Pinpoint the cell where the given text exists, returning its [x, y] midpoint coordinate. 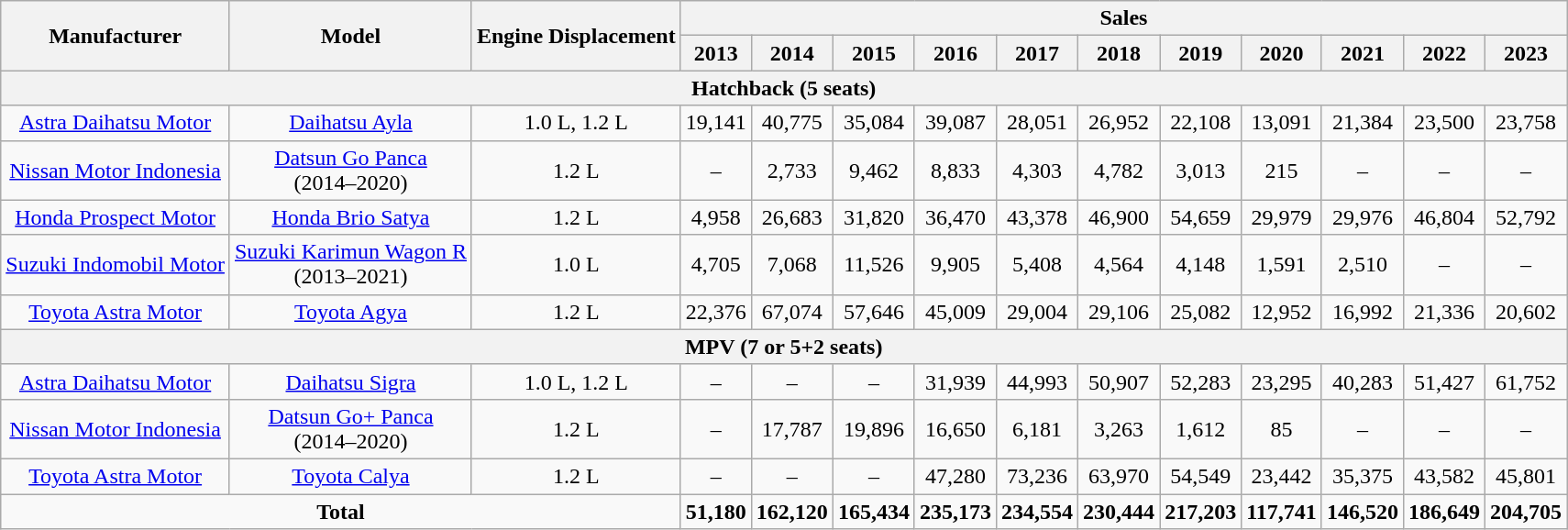
35,084 [873, 123]
54,549 [1201, 476]
215 [1282, 171]
162,120 [792, 511]
2014 [792, 53]
85 [1282, 429]
Honda Prospect Motor [116, 217]
2,510 [1363, 264]
4,782 [1119, 171]
6,181 [1036, 429]
17,787 [792, 429]
2017 [1036, 53]
29,004 [1036, 312]
Manufacturer [116, 36]
31,820 [873, 217]
2016 [955, 53]
2020 [1282, 53]
8,833 [955, 171]
3,013 [1201, 171]
44,993 [1036, 381]
Suzuki Karimun Wagon R(2013–2021) [350, 264]
Toyota Calya [350, 476]
40,283 [1363, 381]
Engine Displacement [576, 36]
2013 [715, 53]
51,427 [1443, 381]
Honda Brio Satya [350, 217]
73,236 [1036, 476]
52,283 [1201, 381]
2015 [873, 53]
Total [341, 511]
21,336 [1443, 312]
146,520 [1363, 511]
29,979 [1282, 217]
2018 [1119, 53]
29,106 [1119, 312]
1,612 [1201, 429]
MPV (7 or 5+2 seats) [784, 347]
1,591 [1282, 264]
117,741 [1282, 511]
29,976 [1363, 217]
43,378 [1036, 217]
23,442 [1282, 476]
36,470 [955, 217]
67,074 [792, 312]
234,554 [1036, 511]
45,801 [1526, 476]
Hatchback (5 seats) [784, 88]
46,804 [1443, 217]
4,564 [1119, 264]
1.0 L [576, 264]
2023 [1526, 53]
Datsun Go Panca(2014–2020) [350, 171]
5,408 [1036, 264]
13,091 [1282, 123]
3,263 [1119, 429]
28,051 [1036, 123]
Model [350, 36]
26,683 [792, 217]
19,896 [873, 429]
45,009 [955, 312]
39,087 [955, 123]
235,173 [955, 511]
Daihatsu Ayla [350, 123]
217,203 [1201, 511]
22,108 [1201, 123]
20,602 [1526, 312]
31,939 [955, 381]
Datsun Go+ Panca(2014–2020) [350, 429]
165,434 [873, 511]
9,462 [873, 171]
Toyota Agya [350, 312]
Sales [1123, 18]
230,444 [1119, 511]
7,068 [792, 264]
204,705 [1526, 511]
186,649 [1443, 511]
Suzuki Indomobil Motor [116, 264]
2,733 [792, 171]
63,970 [1119, 476]
54,659 [1201, 217]
12,952 [1282, 312]
40,775 [792, 123]
2022 [1443, 53]
16,650 [955, 429]
23,295 [1282, 381]
11,526 [873, 264]
4,148 [1201, 264]
25,082 [1201, 312]
61,752 [1526, 381]
52,792 [1526, 217]
35,375 [1363, 476]
19,141 [715, 123]
16,992 [1363, 312]
47,280 [955, 476]
46,900 [1119, 217]
2019 [1201, 53]
4,303 [1036, 171]
22,376 [715, 312]
23,500 [1443, 123]
4,958 [715, 217]
57,646 [873, 312]
23,758 [1526, 123]
Daihatsu Sigra [350, 381]
50,907 [1119, 381]
4,705 [715, 264]
43,582 [1443, 476]
2021 [1363, 53]
51,180 [715, 511]
26,952 [1119, 123]
21,384 [1363, 123]
9,905 [955, 264]
